Output the (X, Y) coordinate of the center of the cell containing the given text.  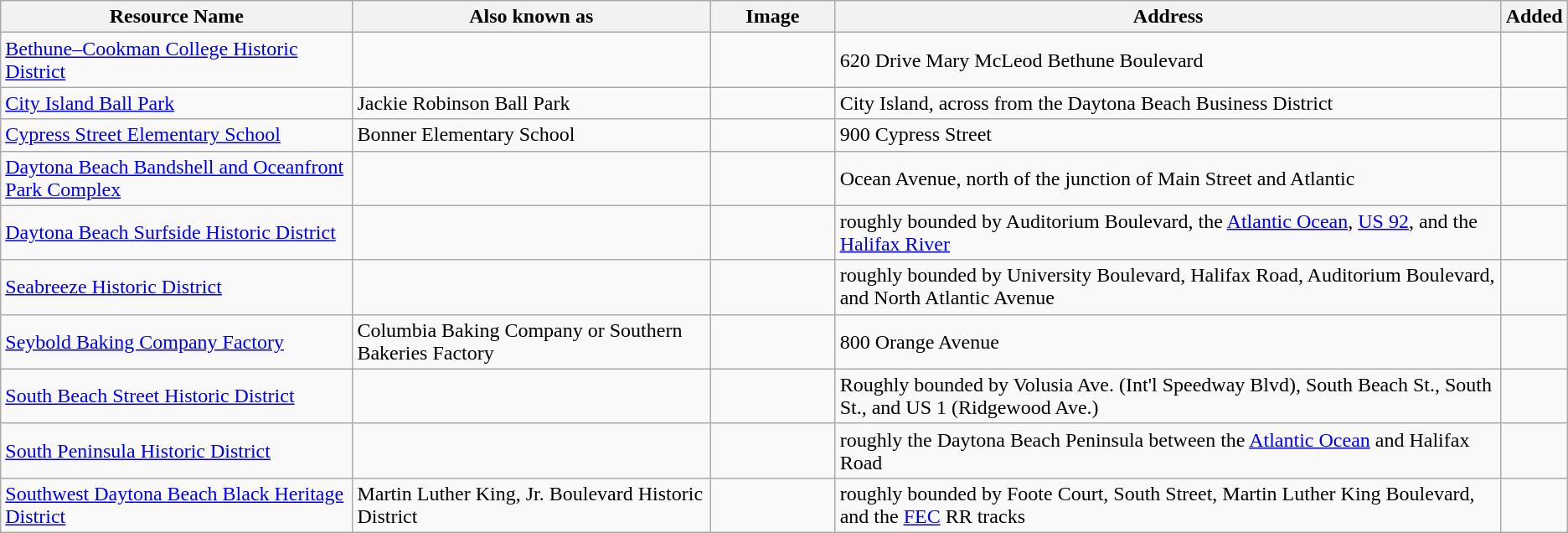
Cypress Street Elementary School (177, 135)
Daytona Beach Bandshell and Oceanfront Park Complex (177, 178)
Image (773, 17)
Roughly bounded by Volusia Ave. (Int'l Speedway Blvd), South Beach St., South St., and US 1 (Ridgewood Ave.) (1168, 396)
Martin Luther King, Jr. Boulevard Historic District (531, 505)
roughly bounded by Auditorium Boulevard, the Atlantic Ocean, US 92, and the Halifax River (1168, 233)
roughly the Daytona Beach Peninsula between the Atlantic Ocean and Halifax Road (1168, 451)
Also known as (531, 17)
Resource Name (177, 17)
620 Drive Mary McLeod Bethune Boulevard (1168, 60)
City Island Ball Park (177, 103)
900 Cypress Street (1168, 135)
Columbia Baking Company or Southern Bakeries Factory (531, 342)
South Peninsula Historic District (177, 451)
Ocean Avenue, north of the junction of Main Street and Atlantic (1168, 178)
Seabreeze Historic District (177, 287)
Bethune–Cookman College Historic District (177, 60)
Seybold Baking Company Factory (177, 342)
Added (1534, 17)
Southwest Daytona Beach Black Heritage District (177, 505)
Bonner Elementary School (531, 135)
roughly bounded by University Boulevard, Halifax Road, Auditorium Boulevard, and North Atlantic Avenue (1168, 287)
Daytona Beach Surfside Historic District (177, 233)
Jackie Robinson Ball Park (531, 103)
Address (1168, 17)
800 Orange Avenue (1168, 342)
roughly bounded by Foote Court, South Street, Martin Luther King Boulevard, and the FEC RR tracks (1168, 505)
South Beach Street Historic District (177, 396)
City Island, across from the Daytona Beach Business District (1168, 103)
